Return the [x, y] coordinate for the center point of the cell that contains the specified text.  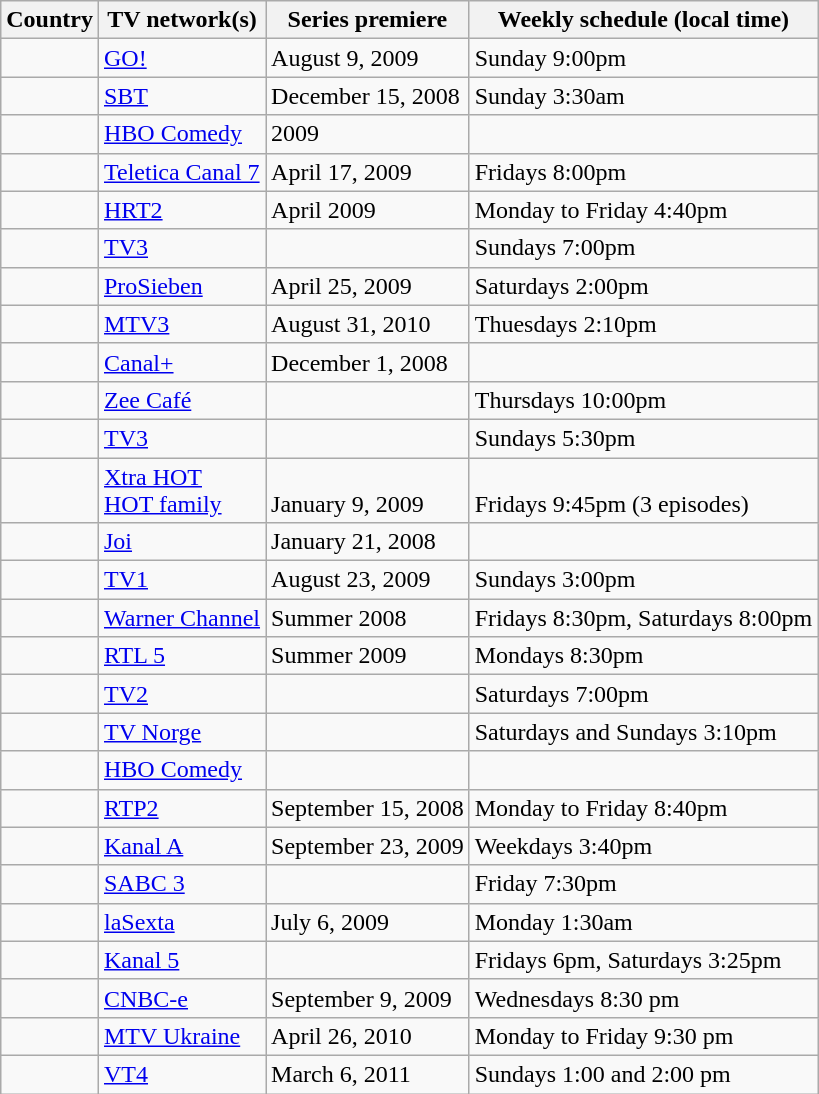
2009 [368, 134]
Sundays 1:00 and 2:00 pm [643, 1074]
Kanal 5 [182, 960]
Monday to Friday 8:40pm [643, 808]
Weekly schedule (local time) [643, 20]
CNBC-e [182, 998]
SABC 3 [182, 884]
January 21, 2008 [368, 542]
August 23, 2009 [368, 580]
July 6, 2009 [368, 922]
Monday to Friday 9:30 pm [643, 1036]
Fridays 9:45pm (3 episodes) [643, 490]
August 9, 2009 [368, 58]
Warner Channel [182, 618]
Fridays 6pm, Saturdays 3:25pm [643, 960]
Sundays 5:30pm [643, 438]
Friday 7:30pm [643, 884]
April 2009 [368, 210]
April 17, 2009 [368, 172]
September 15, 2008 [368, 808]
VT4 [182, 1074]
Mondays 8:30pm [643, 656]
Monday 1:30am [643, 922]
Wednesdays 8:30 pm [643, 998]
January 9, 2009 [368, 490]
Saturdays 2:00pm [643, 286]
Sundays 3:00pm [643, 580]
MTV Ukraine [182, 1036]
December 1, 2008 [368, 362]
Fridays 8:00pm [643, 172]
laSexta [182, 922]
September 9, 2009 [368, 998]
March 6, 2011 [368, 1074]
TV network(s) [182, 20]
August 31, 2010 [368, 324]
TV1 [182, 580]
Thursdays 10:00pm [643, 400]
SBT [182, 96]
Monday to Friday 4:40pm [643, 210]
Sunday 9:00pm [643, 58]
Saturdays 7:00pm [643, 694]
Series premiere [368, 20]
HRT2 [182, 210]
April 25, 2009 [368, 286]
ProSieben [182, 286]
Kanal A [182, 846]
TV Norge [182, 732]
Sundays 7:00pm [643, 248]
Joi [182, 542]
Country [50, 20]
RTL 5 [182, 656]
RTP2 [182, 808]
Teletica Canal 7 [182, 172]
Sunday 3:30am [643, 96]
Zee Café [182, 400]
Summer 2008 [368, 618]
MTV3 [182, 324]
Summer 2009 [368, 656]
Fridays 8:30pm, Saturdays 8:00pm [643, 618]
April 26, 2010 [368, 1036]
GO! [182, 58]
Xtra HOTHOT family [182, 490]
TV2 [182, 694]
Canal+ [182, 362]
Saturdays and Sundays 3:10pm [643, 732]
December 15, 2008 [368, 96]
September 23, 2009 [368, 846]
Thuesdays 2:10pm [643, 324]
Weekdays 3:40pm [643, 846]
